Return (x, y) of the center of cell containing provided text 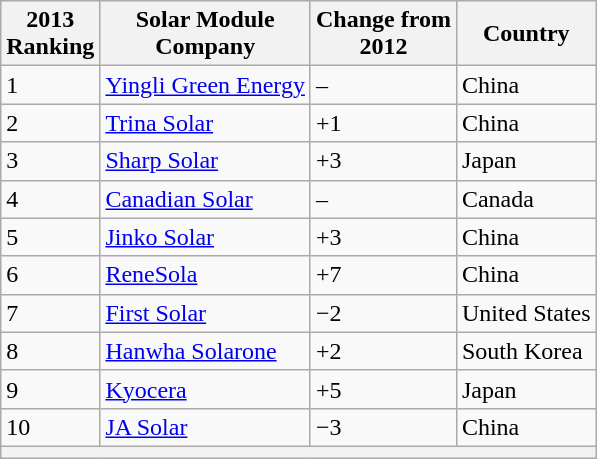
+7 (383, 275)
4 (50, 199)
+2 (383, 351)
7 (50, 313)
9 (50, 389)
8 (50, 351)
3 (50, 161)
Hanwha Solarone (206, 351)
6 (50, 275)
Trina Solar (206, 123)
Sharp Solar (206, 161)
2013Ranking (50, 34)
Kyocera (206, 389)
Solar Module Company (206, 34)
JA Solar (206, 427)
Canadian Solar (206, 199)
−2 (383, 313)
5 (50, 237)
+1 (383, 123)
Change from2012 (383, 34)
United States (526, 313)
ReneSola (206, 275)
Canada (526, 199)
First Solar (206, 313)
1 (50, 85)
+5 (383, 389)
2 (50, 123)
South Korea (526, 351)
10 (50, 427)
Yingli Green Energy (206, 85)
−3 (383, 427)
Country (526, 34)
Jinko Solar (206, 237)
